From the cell containing the given text, extract its center point as (X, Y) coordinate. 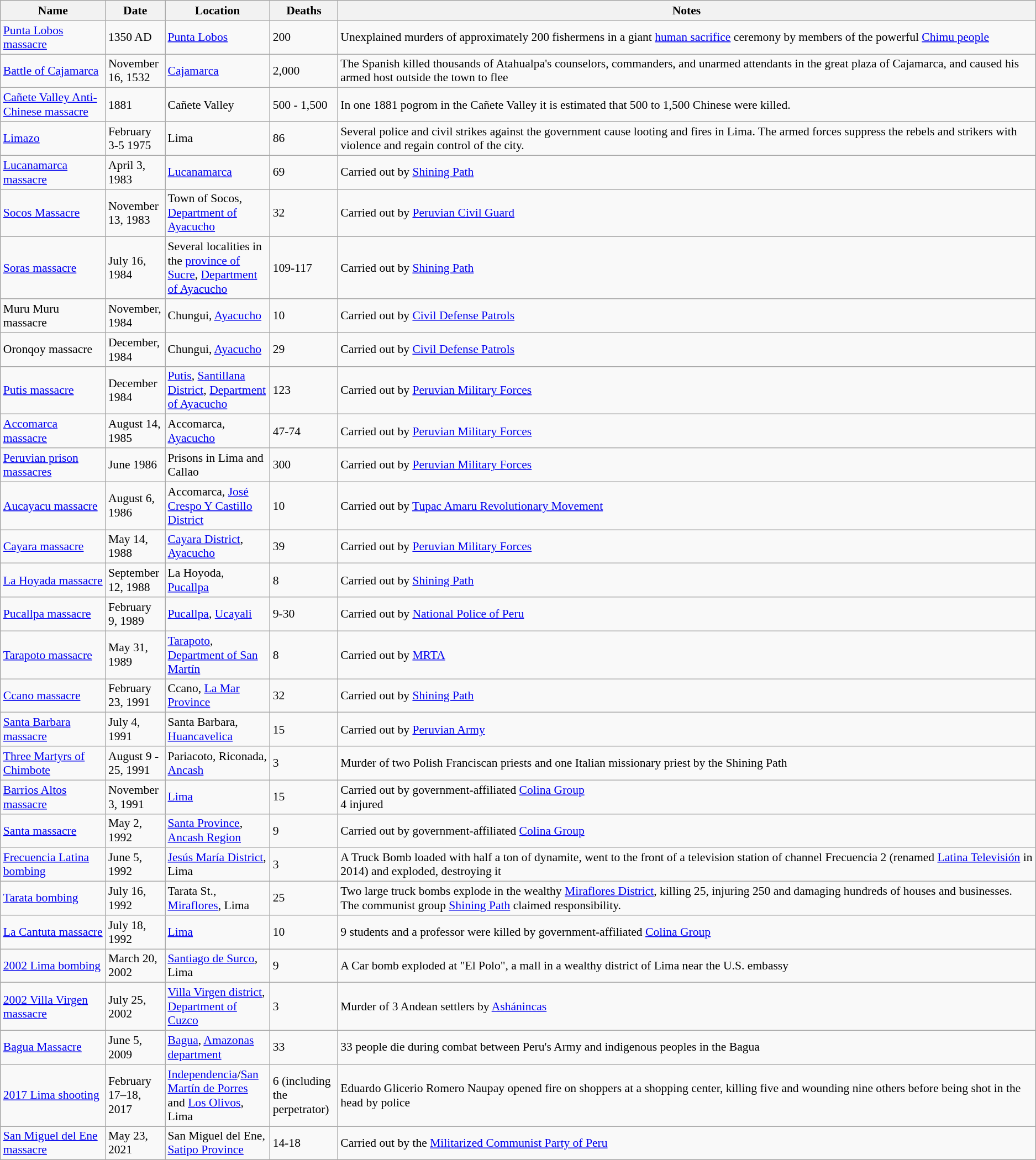
1350 AD (135, 38)
May 2, 1992 (135, 831)
Limazo (53, 138)
May 14, 1988 (135, 547)
Punta Lobos massacre (53, 38)
Carried out by MRTA (686, 655)
33 (304, 1047)
July 25, 2002 (135, 1006)
Muru Muru massacre (53, 316)
Tarapoto, Department of San Martín (217, 655)
Three Martyrs of Chimbote (53, 763)
Unexplained murders of approximately 200 fishermens in a giant human sacrifice ceremony by members of the powerful Chimu people (686, 38)
Independencia/San Martín de Porres and Los Olivos, Lima (217, 1095)
Tarata St., Miraflores, Lima (217, 898)
Lucanamarca massacre (53, 172)
Town of Socos, Department of Ayacucho (217, 213)
Santiago de Surco, Lima (217, 966)
November 3, 1991 (135, 797)
Carried out by Tupac Amaru Revolutionary Movement (686, 506)
June 5, 1992 (135, 865)
9 students and a professor were killed by government-affiliated Colina Group (686, 932)
Prisons in Lima and Callao (217, 465)
Putis massacre (53, 390)
A Car bomb exploded at "El Polo", a mall in a wealthy district of Lima near the U.S. embassy (686, 966)
Lucanamarca (217, 172)
Murder of 3 Andean settlers by Ashánincas (686, 1006)
86 (304, 138)
33 people die during combat between Peru's Army and indigenous peoples in the Bagua (686, 1047)
Frecuencia Latina bombing (53, 865)
February 9, 1989 (135, 614)
La Hoyada massacre (53, 580)
14-18 (304, 1143)
Ccano massacre (53, 696)
39 (304, 547)
February 17–18, 2017 (135, 1095)
69 (304, 172)
Bagua, Amazonas department (217, 1047)
August 14, 1985 (135, 431)
Notes (686, 10)
La Hoyoda, Pucallpa (217, 580)
Santa Barbara, Huancavelica (217, 729)
Peruvian prison massacres (53, 465)
Accomarca, Ayacucho (217, 431)
Bagua Massacre (53, 1047)
Carried out by government-affiliated Colina Group 4 injured (686, 797)
Socos Massacre (53, 213)
November, 1984 (135, 316)
May 23, 2021 (135, 1143)
2,000 (304, 71)
Santa massacre (53, 831)
Carried out by National Police of Peru (686, 614)
Soras massacre (53, 268)
April 3, 1983 (135, 172)
Carried out by government-affiliated Colina Group (686, 831)
Accomarca, José Crespo Y Castillo District (217, 506)
Pariacoto, Riconada, Ancash (217, 763)
Aucayacu massacre (53, 506)
200 (304, 38)
29 (304, 349)
Name (53, 10)
July 18, 1992 (135, 932)
500 - 1,500 (304, 105)
August 9 - 25, 1991 (135, 763)
July 4, 1991 (135, 729)
Jesús María District, Lima (217, 865)
Date (135, 10)
Cayara massacre (53, 547)
August 6, 1986 (135, 506)
Santa Barbara massacre (53, 729)
2017 Lima shooting (53, 1095)
In one 1881 pogrom in the Cañete Valley it is estimated that 500 to 1,500 Chinese were killed. (686, 105)
300 (304, 465)
June 1986 (135, 465)
May 31, 1989 (135, 655)
La Cantuta massacre (53, 932)
Several localities in the province of Sucre, Department of Ayacucho (217, 268)
July 16, 1992 (135, 898)
Pucallpa massacre (53, 614)
March 20, 2002 (135, 966)
Ccano, La Mar Province (217, 696)
November 13, 1983 (135, 213)
Murder of two Polish Franciscan priests and one Italian missionary priest by the Shining Path (686, 763)
Accomarca massacre (53, 431)
July 16, 1984 (135, 268)
123 (304, 390)
San Miguel del Ene massacre (53, 1143)
25 (304, 898)
February 23, 1991 (135, 696)
Cayara District, Ayacucho (217, 547)
San Miguel del Ene, Satipo Province (217, 1143)
6 (including the perpetrator) (304, 1095)
November 16, 1532 (135, 71)
Carried out by Peruvian Civil Guard (686, 213)
Cajamarca (217, 71)
Tarapoto massacre (53, 655)
February 3-5 1975 (135, 138)
2002 Lima bombing (53, 966)
June 5, 2009 (135, 1047)
Punta Lobos (217, 38)
Putis, Santillana District, Department of Ayacucho (217, 390)
Pucallpa, Ucayali (217, 614)
Cañete Valley (217, 105)
Villa Virgen district, Department of Cuzco (217, 1006)
47-74 (304, 431)
2002 Villa Virgen massacre (53, 1006)
Deaths (304, 10)
Tarata bombing (53, 898)
December 1984 (135, 390)
Barrios Altos massacre (53, 797)
Carried out by the Militarized Communist Party of Peru (686, 1143)
Santa Province, Ancash Region (217, 831)
Oronqoy massacre (53, 349)
September 12, 1988 (135, 580)
Cañete Valley Anti-Chinese massacre (53, 105)
109-117 (304, 268)
December, 1984 (135, 349)
Location (217, 10)
Battle of Cajamarca (53, 71)
Carried out by Peruvian Army (686, 729)
1881 (135, 105)
9-30 (304, 614)
